Search for the cell housing the specified text and yield its [x, y] center coordinate. 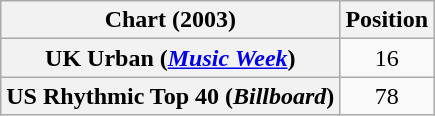
US Rhythmic Top 40 (Billboard) [170, 96]
78 [387, 96]
Chart (2003) [170, 20]
16 [387, 58]
UK Urban (Music Week) [170, 58]
Position [387, 20]
